For the text-containing cell, return its midpoint in (X, Y) coordinate format. 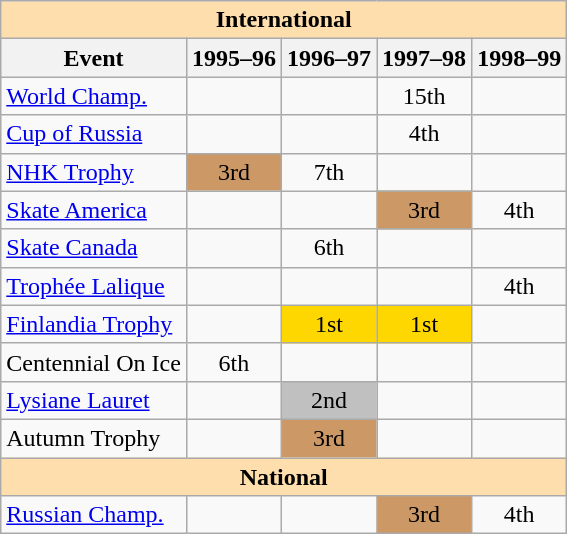
Autumn Trophy (94, 438)
Event (94, 58)
Skate Canada (94, 248)
Trophée Lalique (94, 286)
1996–97 (328, 58)
Cup of Russia (94, 134)
7th (328, 172)
2nd (328, 400)
Finlandia Trophy (94, 324)
1997–98 (424, 58)
NHK Trophy (94, 172)
Russian Champ. (94, 515)
Lysiane Lauret (94, 400)
World Champ. (94, 96)
15th (424, 96)
1995–96 (234, 58)
International (284, 20)
1998–99 (520, 58)
Centennial On Ice (94, 362)
Skate America (94, 210)
National (284, 477)
